Capture the cell that displays the provided text and extract its [X, Y] central coordinate. 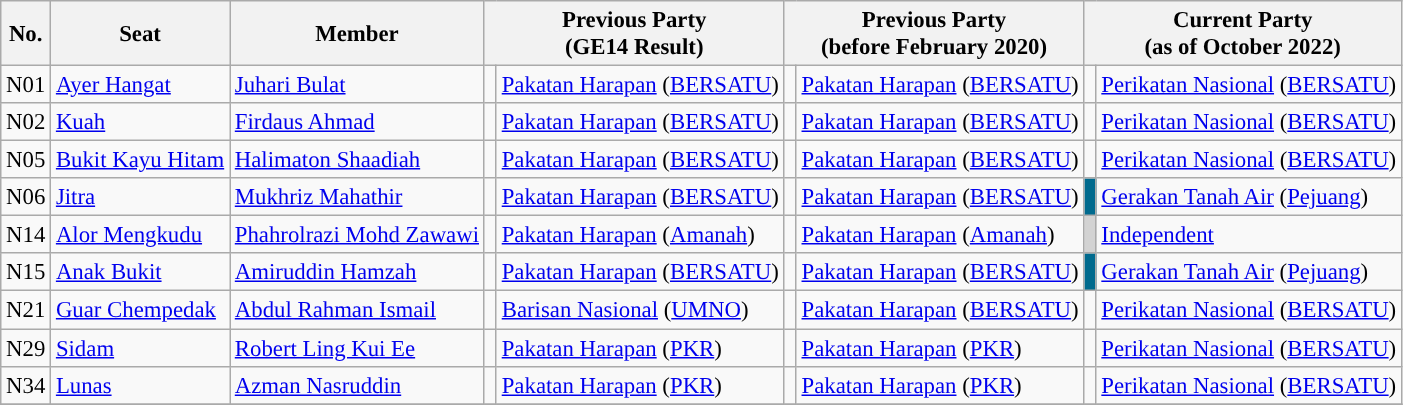
Halimaton Shaadiah [358, 160]
N29 [26, 348]
Guar Chempedak [140, 310]
Member [358, 34]
Robert Ling Kui Ee [358, 348]
Sidam [140, 348]
No. [26, 34]
Jitra [140, 197]
Previous Party(GE14 Result) [634, 34]
N21 [26, 310]
N01 [26, 85]
N14 [26, 235]
N15 [26, 273]
Kuah [140, 122]
Lunas [140, 385]
Mukhriz Mahathir [358, 197]
Phahrolrazi Mohd Zawawi [358, 235]
Abdul Rahman Ismail [358, 310]
Firdaus Ahmad [358, 122]
Ayer Hangat [140, 85]
N06 [26, 197]
Bukit Kayu Hitam [140, 160]
Azman Nasruddin [358, 385]
Independent [1248, 235]
Alor Mengkudu [140, 235]
Juhari Bulat [358, 85]
Current Party(as of October 2022) [1243, 34]
Barisan Nasional (UMNO) [640, 310]
Anak Bukit [140, 273]
N05 [26, 160]
Amiruddin Hamzah [358, 273]
Seat [140, 34]
N34 [26, 385]
N02 [26, 122]
Previous Party(before February 2020) [934, 34]
